For the text-containing cell, return its midpoint in [x, y] coordinate format. 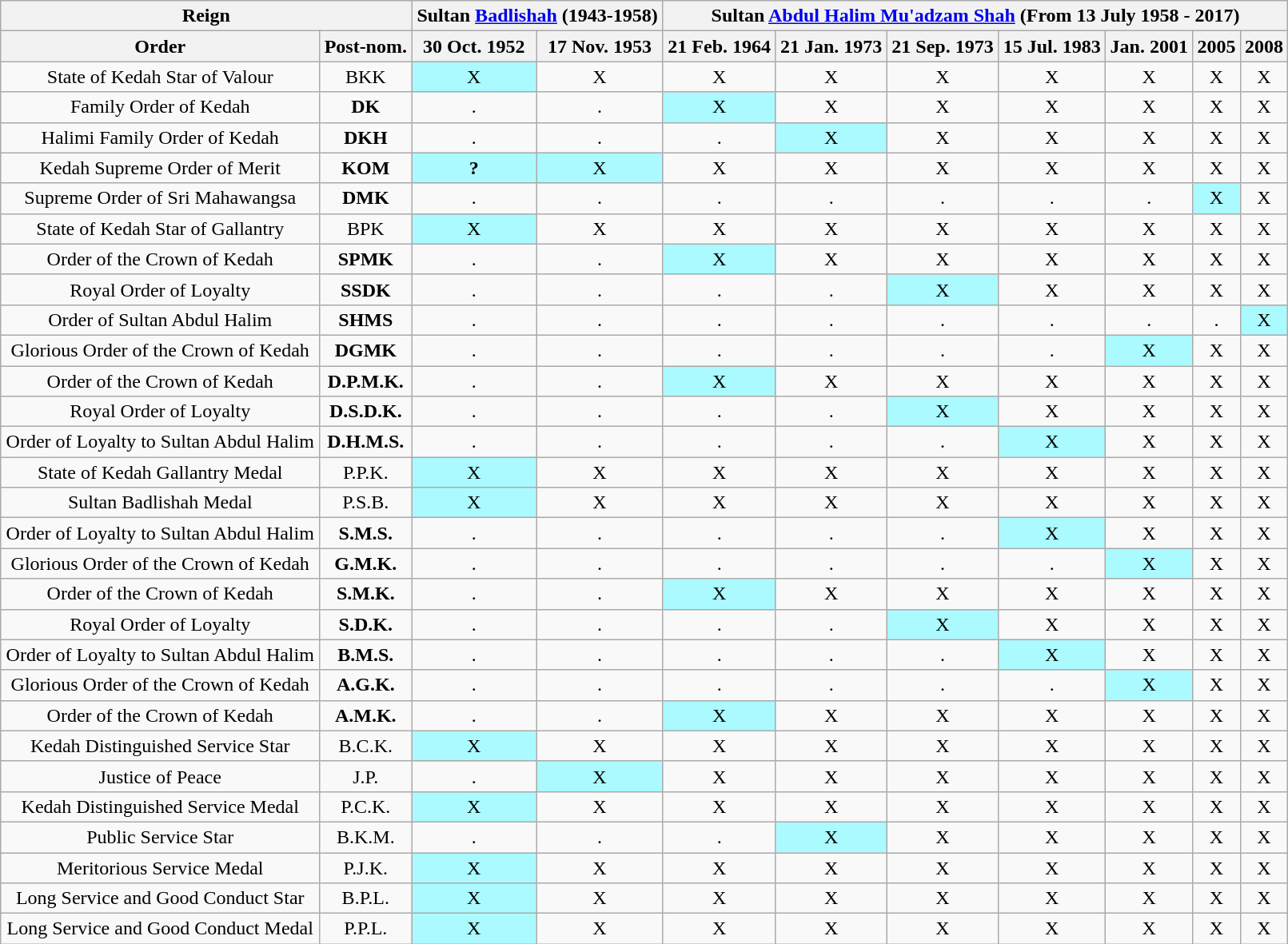
Public Service Star [160, 837]
Sultan Abdul Halim Mu'adzam Shah (From 13 July 1958 - 2017) [975, 16]
S.D.K. [366, 624]
? [474, 168]
Sultan Badlishah (1943-1958) [537, 16]
G.M.K. [366, 564]
J.P. [366, 776]
Reign [206, 16]
B.M.S. [366, 655]
P.C.K. [366, 807]
21 Sep. 1973 [942, 46]
DKH [366, 137]
Order of Sultan Abdul Halim [160, 320]
DK [366, 107]
Kedah Distinguished Service Medal [160, 807]
P.P.L. [366, 929]
State of Kedah Gallantry Medal [160, 472]
S.M.K. [366, 594]
30 Oct. 1952 [474, 46]
Supreme Order of Sri Mahawangsa [160, 198]
D.P.M.K. [366, 381]
D.H.M.S. [366, 442]
Family Order of Kedah [160, 107]
BKK [366, 77]
A.G.K. [366, 685]
SSDK [366, 289]
Kedah Supreme Order of Merit [160, 168]
D.S.D.K. [366, 412]
S.M.S. [366, 533]
P.J.K. [366, 867]
BPK [366, 229]
Jan. 2001 [1150, 46]
Post-nom. [366, 46]
P.S.B. [366, 503]
State of Kedah Star of Gallantry [160, 229]
DMK [366, 198]
15 Jul. 1983 [1052, 46]
SPMK [366, 259]
Kedah Distinguished Service Star [160, 746]
Long Service and Good Conduct Medal [160, 929]
Sultan Badlishah Medal [160, 503]
B.P.L. [366, 898]
P.P.K. [366, 472]
SHMS [366, 320]
Meritorious Service Medal [160, 867]
Long Service and Good Conduct Star [160, 898]
KOM [366, 168]
2008 [1264, 46]
17 Nov. 1953 [600, 46]
A.M.K. [366, 715]
21 Jan. 1973 [831, 46]
Justice of Peace [160, 776]
State of Kedah Star of Valour [160, 77]
B.K.M. [366, 837]
21 Feb. 1964 [720, 46]
B.C.K. [366, 746]
DGMK [366, 350]
2005 [1217, 46]
Halimi Family Order of Kedah [160, 137]
Order [160, 46]
